Capture the cell that displays the provided text and extract its [X, Y] central coordinate. 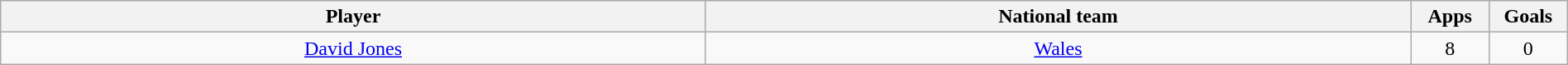
Apps [1451, 17]
National team [1059, 17]
Goals [1528, 17]
8 [1451, 48]
Player [354, 17]
0 [1528, 48]
David Jones [354, 48]
Wales [1059, 48]
